Determine the (X, Y) coordinate at the center of the cell enclosing the given text.  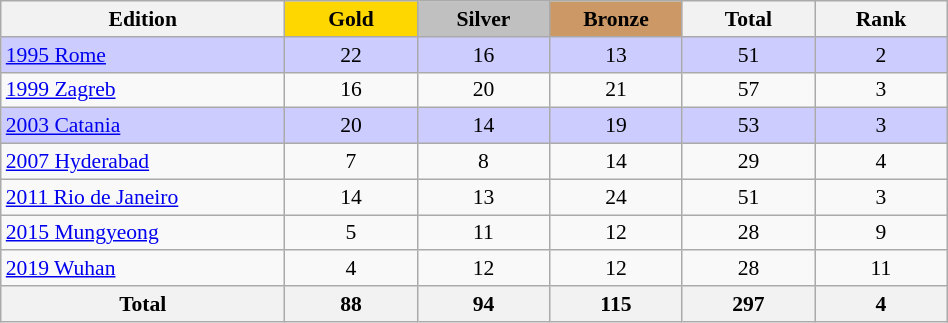
7 (351, 162)
19 (616, 126)
22 (351, 55)
Silver (483, 19)
2 (882, 55)
8 (483, 162)
21 (616, 90)
1999 Zagreb (143, 90)
2003 Catania (143, 126)
2019 Wuhan (143, 269)
1995 Rome (143, 55)
Edition (143, 19)
2011 Rio de Janeiro (143, 197)
297 (748, 304)
53 (748, 126)
29 (748, 162)
Rank (882, 19)
2007 Hyderabad (143, 162)
24 (616, 197)
5 (351, 233)
115 (616, 304)
57 (748, 90)
Gold (351, 19)
2015 Mungyeong (143, 233)
9 (882, 233)
88 (351, 304)
94 (483, 304)
Bronze (616, 19)
